Capture the cell that displays the provided text and extract its [x, y] central coordinate. 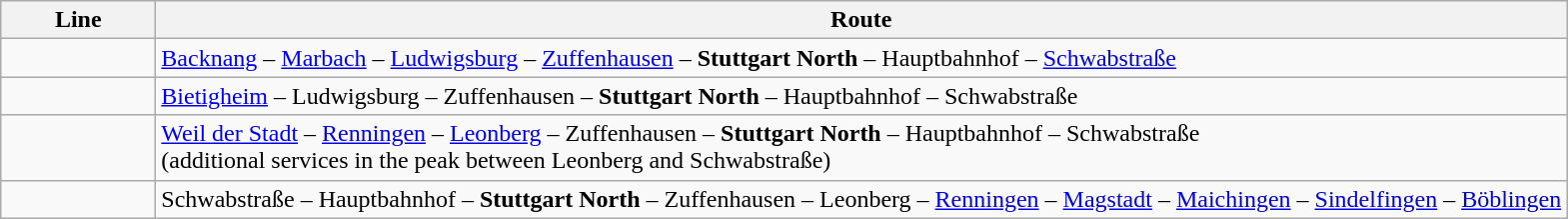
Bietigheim – Ludwigsburg – Zuffenhausen – Stuttgart North – Hauptbahnhof – Schwabstraße [861, 96]
Schwabstraße – Hauptbahnhof – Stuttgart North – Zuffenhausen – Leonberg – Renningen – Magstadt – Maichingen – Sindelfingen – Böblingen [861, 199]
Route [861, 20]
Line [78, 20]
Backnang – Marbach – Ludwigsburg – Zuffenhausen – Stuttgart North – Hauptbahnhof – Schwabstraße [861, 58]
